Detect which cell encompasses the target text, then output its (x, y) center coordinate. 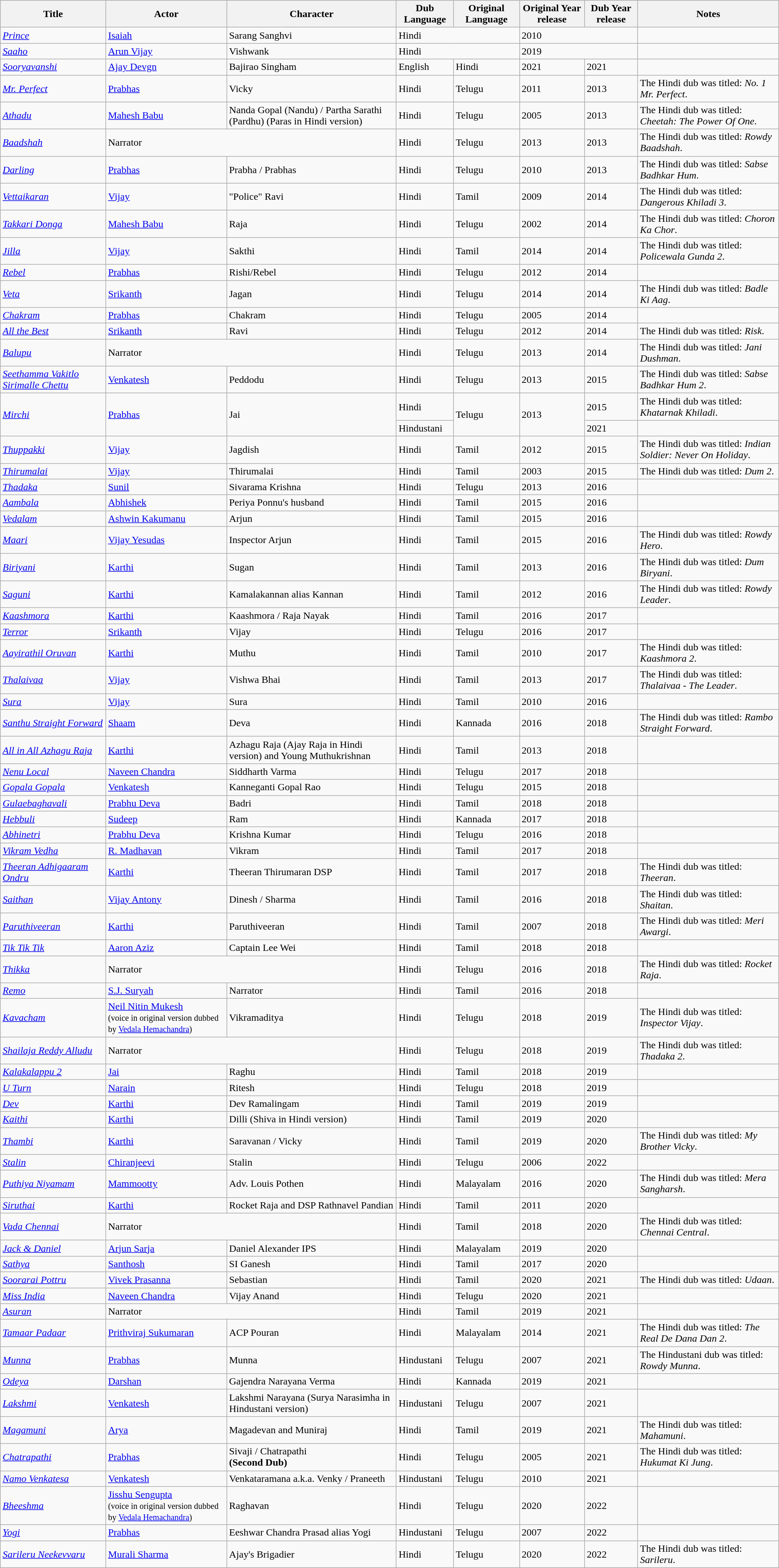
Aambala (53, 503)
The Hindi dub was titled: Mera Sangharsh. (708, 1183)
Aaron Aziz (166, 948)
The Hindi dub was titled: Mahamuni. (708, 1430)
R. Madhavan (166, 851)
2006 (552, 1162)
Thadaka (53, 487)
Gajendra Narayana Verma (311, 1382)
The Hindi dub was titled: The Real De Dana Dan 2. (708, 1333)
Prabha / Prabhas (311, 170)
Vada Chennai (53, 1227)
Odeya (53, 1382)
Arjun (311, 519)
2002 (552, 224)
Gulaebaghavali (53, 803)
Venkataramana a.k.a. Venky / Praneeth (311, 1479)
The Hindi dub was titled: Sarileru. (708, 1554)
Saravanan / Vicky (311, 1141)
English (424, 67)
Ram (311, 819)
Vijay Yesudas (166, 540)
Soorarai Pottru (53, 1280)
Theeran Thirumaran DSP (311, 872)
Ravi (311, 331)
Veta (53, 294)
Nenu Local (53, 772)
Lakshmi (53, 1403)
Jagdish (311, 449)
Sugan (311, 567)
Prince (53, 35)
Original Year release (552, 14)
Badri (311, 803)
Raja (311, 224)
Sunil (166, 487)
Rocket Raja and DSP Rathnavel Pandian (311, 1205)
Vijay Antony (166, 899)
Arjun Sarja (166, 1248)
Sivaji / Chatrapathi(Second Dub) (311, 1457)
Adv. Louis Pothen (311, 1183)
The Hindi dub was titled: Rambo Straight Forward. (708, 723)
Raghavan (311, 1506)
Kanneganti Gopal Rao (311, 787)
Ritesh (311, 1088)
Sebastian (311, 1280)
The Hindi dub was titled: Thalaivaa - The Leader. (708, 680)
Arya (166, 1430)
Muthu (311, 653)
The Hindi dub was titled: Sabse Badhkar Hum. (708, 170)
Vishwank (311, 51)
Tamaar Padaar (53, 1333)
Ajay's Brigadier (311, 1554)
Captain Lee Wei (311, 948)
Inspector Arjun (311, 540)
Jilla (53, 251)
Jagan (311, 294)
Dev Ramalingam (311, 1104)
Sooryavanshi (53, 67)
Terror (53, 631)
Saaho (53, 51)
Mammootty (166, 1183)
Baadshah (53, 142)
Aayirathil Oruvan (53, 653)
Sivarama Krishna (311, 487)
Miss India (53, 1295)
Neil Nitin Mukesh(voice in original version dubbed by Vedala Hemachandra) (166, 1018)
The Hindi dub was titled: Rowdy Hero. (708, 540)
Asuran (53, 1312)
Thuppakki (53, 449)
Peddodu (311, 380)
Kaashmora (53, 615)
Mirchi (53, 414)
Siddharth Varma (311, 772)
The Hindi dub was titled: Badle Ki Aag. (708, 294)
Santhu Straight Forward (53, 723)
Vedalam (53, 519)
Kalakalappu 2 (53, 1072)
U Turn (53, 1088)
Raghu (311, 1072)
Actor (166, 14)
The Hindi dub was titled: Dum Biryani. (708, 567)
Abhinetri (53, 835)
The Hindi dub was titled: Thadaka 2. (708, 1050)
Jack & Daniel (53, 1248)
Deva (311, 723)
Vicky (311, 88)
The Hindi dub was titled: Indian Soldier: Never On Holiday. (708, 449)
Dub Language (424, 14)
Dinesh / Sharma (311, 899)
Azhagu Raja (Ajay Raja in Hindi version) and Young Muthukrishnan (311, 750)
The Hindi dub was titled: Hukumat Ki Jung. (708, 1457)
Murali Sharma (166, 1554)
The Hindi dub was titled: Choron Ka Chor. (708, 224)
Sarileru Neekevvaru (53, 1554)
Saithan (53, 899)
All the Best (53, 331)
Bheeshma (53, 1506)
Dilli (Shiva in Hindi version) (311, 1119)
The Hindi dub was titled: My Brother Vicky. (708, 1141)
Vivek Prasanna (166, 1280)
Magamuni (53, 1430)
Shailaja Reddy Alludu (53, 1050)
Maari (53, 540)
The Hindi dub was titled: Dum 2. (708, 471)
Theeran Adhigaaram Ondru (53, 872)
The Hindi dub was titled: Risk. (708, 331)
The Hindi dub was titled: Rowdy Baadshah. (708, 142)
Namo Venkatesa (53, 1479)
Notes (708, 14)
Seethamma Vakitlo Sirimalle Chettu (53, 380)
The Hindi dub was titled: Kaashmora 2. (708, 653)
Prithviraj Sukumaran (166, 1333)
2009 (552, 196)
Gopala Gopala (53, 787)
Hebbuli (53, 819)
Sarang Sanghvi (311, 35)
Bajirao Singham (311, 67)
Lakshmi Narayana (Surya Narasimha in Hindustani version) (311, 1403)
The Hindi dub was titled: No. 1 Mr. Perfect. (708, 88)
Biriyani (53, 567)
Chatrapathi (53, 1457)
ACP Pouran (311, 1333)
Sathya (53, 1264)
Original Language (486, 14)
Nanda Gopal (Nandu) / Partha Sarathi (Pardhu) (Paras in Hindi version) (311, 116)
The Hindi dub was titled: Udaan. (708, 1280)
The Hindi dub was titled: Dangerous Khiladi 3. (708, 196)
Krishna Kumar (311, 835)
Takkari Donga (53, 224)
Balupu (53, 353)
Arun Vijay (166, 51)
Vettaikaran (53, 196)
Saguni (53, 594)
Kamalakannan alias Kannan (311, 594)
Periya Ponnu's husband (311, 503)
Isaiah (166, 35)
Vishwa Bhai (311, 680)
The Hindi dub was titled: Rocket Raja. (708, 969)
Darling (53, 170)
Sudeep (166, 819)
Remo (53, 991)
Daniel Alexander IPS (311, 1248)
Shaam (166, 723)
Vikram Vedha (53, 851)
The Hindi dub was titled: Jani Dushman. (708, 353)
Character (311, 14)
The Hindi dub was titled: Inspector Vijay. (708, 1018)
Kaashmora / Raja Nayak (311, 615)
The Hindi dub was titled: Cheetah: The Power Of One. (708, 116)
Siruthai (53, 1205)
Thalaivaa (53, 680)
The Hindustani dub was titled: Rowdy Munna. (708, 1360)
Mr. Perfect (53, 88)
"Police" Ravi (311, 196)
Vikramaditya (311, 1018)
Kavacham (53, 1018)
Dev (53, 1104)
S.J. Suryah (166, 991)
Narain (166, 1088)
Santhosh (166, 1264)
Rebel (53, 272)
Rishi/Rebel (311, 272)
Yogi (53, 1533)
Abhishek (166, 503)
Thambi (53, 1141)
Ajay Devgn (166, 67)
Athadu (53, 116)
Eeshwar Chandra Prasad alias Yogi (311, 1533)
The Hindi dub was titled: Khatarnak Khiladi. (708, 407)
Puthiya Niyamam (53, 1183)
Vijay Anand (311, 1295)
The Hindi dub was titled: Policewala Gunda 2. (708, 251)
2003 (552, 471)
All in All Azhagu Raja (53, 750)
The Hindi dub was titled: Rowdy Leader. (708, 594)
Dub Year release (611, 14)
Magadevan and Muniraj (311, 1430)
The Hindi dub was titled: Meri Awargi. (708, 926)
Darshan (166, 1382)
SI Ganesh (311, 1264)
Chiranjeevi (166, 1162)
Jisshu Sengupta(voice in original version dubbed by Vedala Hemachandra) (166, 1506)
The Hindi dub was titled: Theeran. (708, 872)
The Hindi dub was titled: Shaitan. (708, 899)
Sakthi (311, 251)
Ashwin Kakumanu (166, 519)
Vikram (311, 851)
Thikka (53, 969)
Title (53, 14)
Tik Tik Tik (53, 948)
The Hindi dub was titled: Sabse Badhkar Hum 2. (708, 380)
Kaithi (53, 1119)
The Hindi dub was titled: Chennai Central. (708, 1227)
